For the text-containing cell, return its midpoint in (X, Y) coordinate format. 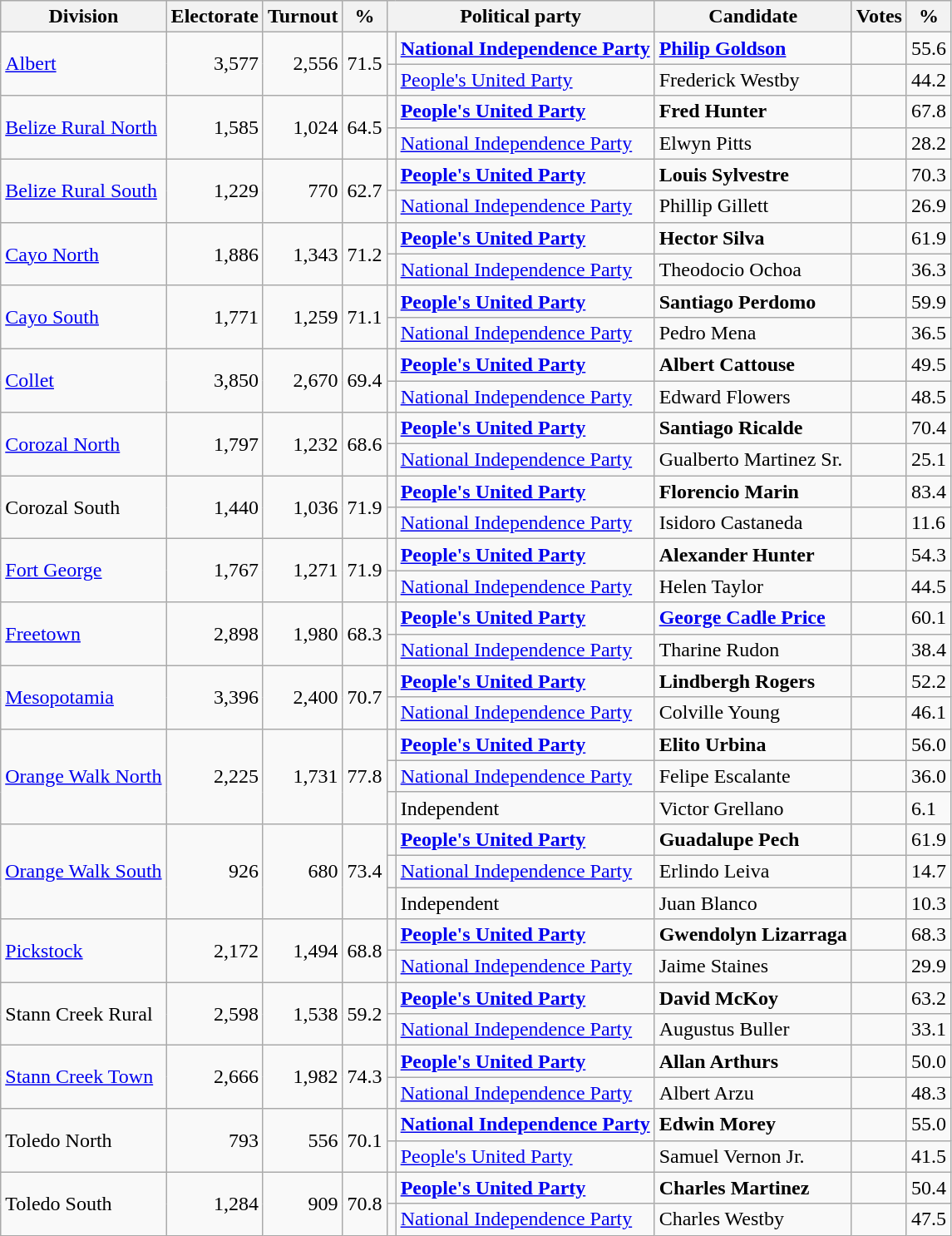
909 (303, 1204)
Florencio Marin (753, 492)
70.1 (364, 1140)
56.0 (928, 744)
Tharine Rudon (753, 650)
1,494 (303, 951)
71.2 (364, 254)
Toledo North (83, 1140)
2,225 (215, 776)
Cayo South (83, 317)
1,232 (303, 444)
1,343 (303, 254)
Gwendolyn Lizarraga (753, 935)
2,172 (215, 951)
71.1 (364, 317)
Allan Arthurs (753, 1061)
Helen Taylor (753, 586)
770 (303, 190)
Stann Creek Rural (83, 1014)
1,440 (215, 507)
Edward Flowers (753, 397)
Santiago Perdomo (753, 301)
Philip Goldson (753, 48)
Stann Creek Town (83, 1077)
Turnout (303, 17)
1,538 (303, 1014)
44.2 (928, 80)
55.0 (928, 1125)
Phillip Gillett (753, 206)
Orange Walk South (83, 871)
Jaime Staines (753, 967)
1,797 (215, 444)
793 (215, 1140)
926 (215, 871)
Lindbergh Rogers (753, 681)
83.4 (928, 492)
70.8 (364, 1204)
George Cadle Price (753, 618)
59.2 (364, 1014)
48.3 (928, 1093)
68.8 (364, 951)
Pickstock (83, 951)
3,850 (215, 380)
3,396 (215, 697)
60.1 (928, 618)
Samuel Vernon Jr. (753, 1156)
Corozal North (83, 444)
36.5 (928, 333)
2,400 (303, 697)
29.9 (928, 967)
Hector Silva (753, 238)
59.9 (928, 301)
62.7 (364, 190)
Erlindo Leiva (753, 871)
Santiago Ricalde (753, 428)
1,886 (215, 254)
Elwyn Pitts (753, 143)
Candidate (753, 17)
70.4 (928, 428)
41.5 (928, 1156)
Juan Blanco (753, 902)
28.2 (928, 143)
David McKoy (753, 998)
Corozal South (83, 507)
Colville Young (753, 713)
2,666 (215, 1077)
68.6 (364, 444)
74.3 (364, 1077)
2,556 (303, 64)
64.5 (364, 127)
1,284 (215, 1204)
Fort George (83, 571)
49.5 (928, 364)
Electorate (215, 17)
11.6 (928, 523)
2,598 (215, 1014)
70.7 (364, 697)
10.3 (928, 902)
6.1 (928, 808)
1,731 (303, 776)
1,024 (303, 127)
Votes (879, 17)
Isidoro Castaneda (753, 523)
1,767 (215, 571)
Louis Sylvestre (753, 175)
Edwin Morey (753, 1125)
67.8 (928, 111)
70.3 (928, 175)
Mesopotamia (83, 697)
36.3 (928, 269)
44.5 (928, 586)
1,585 (215, 127)
77.8 (364, 776)
Victor Grellano (753, 808)
1,259 (303, 317)
Political party (520, 17)
Albert Cattouse (753, 364)
69.4 (364, 380)
52.2 (928, 681)
Division (83, 17)
1,271 (303, 571)
47.5 (928, 1219)
680 (303, 871)
Fred Hunter (753, 111)
38.4 (928, 650)
Belize Rural South (83, 190)
54.3 (928, 555)
Pedro Mena (753, 333)
36.0 (928, 776)
3,577 (215, 64)
1,229 (215, 190)
Collet (83, 380)
Toledo South (83, 1204)
26.9 (928, 206)
Alexander Hunter (753, 555)
Felipe Escalante (753, 776)
14.7 (928, 871)
Elito Urbina (753, 744)
1,771 (215, 317)
Guadalupe Pech (753, 839)
Albert (83, 64)
48.5 (928, 397)
Frederick Westby (753, 80)
50.0 (928, 1061)
Albert Arzu (753, 1093)
Charles Martinez (753, 1188)
Gualberto Martinez Sr. (753, 460)
Charles Westby (753, 1219)
Belize Rural North (83, 127)
33.1 (928, 1030)
Cayo North (83, 254)
63.2 (928, 998)
2,670 (303, 380)
1,036 (303, 507)
73.4 (364, 871)
Freetown (83, 634)
71.5 (364, 64)
50.4 (928, 1188)
556 (303, 1140)
25.1 (928, 460)
1,982 (303, 1077)
Theodocio Ochoa (753, 269)
Augustus Buller (753, 1030)
55.6 (928, 48)
1,980 (303, 634)
Orange Walk North (83, 776)
2,898 (215, 634)
46.1 (928, 713)
